Pinpoint the cell where the given text exists, returning its [X, Y] midpoint coordinate. 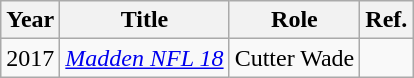
Title [144, 20]
Ref. [386, 20]
2017 [30, 58]
Cutter Wade [294, 58]
Role [294, 20]
Madden NFL 18 [144, 58]
Year [30, 20]
